Search for the cell housing the specified text and yield its [X, Y] center coordinate. 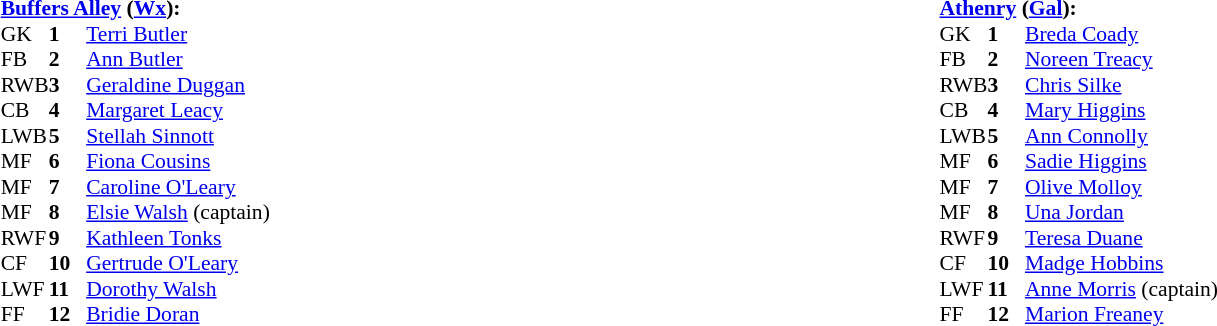
Kathleen Tonks [178, 238]
Terri Butler [178, 34]
Geraldine Duggan [178, 85]
Stellah Sinnott [178, 136]
Ann Butler [178, 59]
Elsie Walsh (captain) [178, 213]
Fiona Cousins [178, 161]
Dorothy Walsh [178, 289]
Caroline O'Leary [178, 187]
Gertrude O'Leary [178, 263]
Margaret Leacy [178, 111]
